Output the [x, y] coordinate of the center of the cell containing the given text.  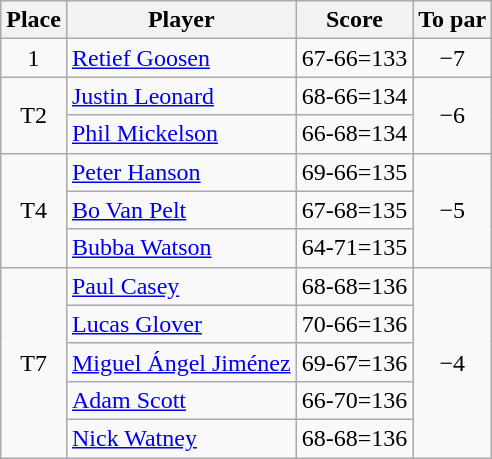
Retief Goosen [181, 58]
70-66=136 [354, 324]
−6 [452, 115]
Adam Scott [181, 400]
68-66=134 [354, 96]
Phil Mickelson [181, 134]
Lucas Glover [181, 324]
Bubba Watson [181, 248]
66-70=136 [354, 400]
T4 [34, 210]
To par [452, 20]
Score [354, 20]
−7 [452, 58]
Place [34, 20]
69-66=135 [354, 172]
64-71=135 [354, 248]
T7 [34, 362]
Miguel Ángel Jiménez [181, 362]
67-68=135 [354, 210]
Justin Leonard [181, 96]
Bo Van Pelt [181, 210]
Player [181, 20]
1 [34, 58]
Peter Hanson [181, 172]
−4 [452, 362]
T2 [34, 115]
69-67=136 [354, 362]
−5 [452, 210]
Paul Casey [181, 286]
Nick Watney [181, 438]
66-68=134 [354, 134]
67-66=133 [354, 58]
